Search for the cell housing the specified text and yield its [X, Y] center coordinate. 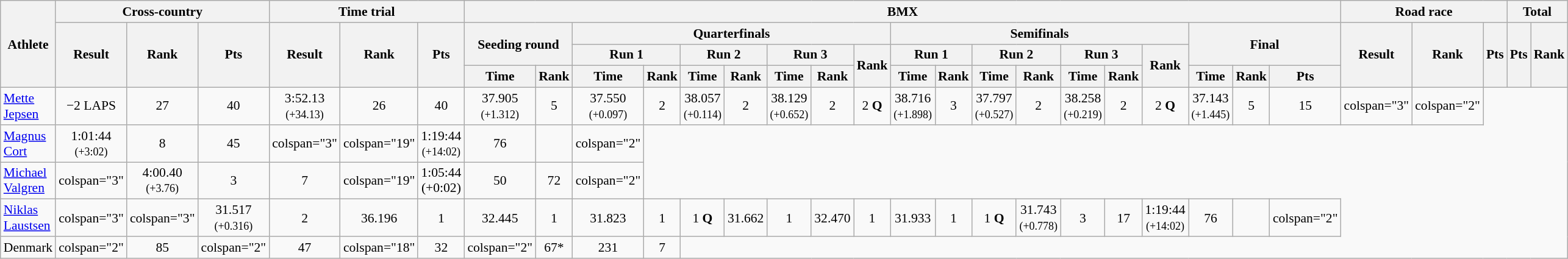
17 [1123, 218]
36.196 [379, 218]
31.743(+0.778) [1038, 218]
37.143(+1.445) [1211, 106]
Seeding round [518, 44]
Michael Valgren [28, 180]
231 [609, 247]
32 [441, 247]
Total [1537, 12]
15 [1305, 106]
67* [554, 247]
8 [162, 144]
32.445 [500, 218]
Cross-country [162, 12]
Quarterfinals [732, 34]
BMX [903, 12]
38.258(+0.219) [1083, 106]
Mette Jepsen [28, 106]
colspan="18" [379, 247]
37.550(+0.097) [609, 106]
37.905(+1.312) [500, 106]
Niklas Laustsen [28, 218]
31.662 [745, 218]
−2 LAPS [91, 106]
Magnus Cort [28, 144]
Final [1265, 44]
38.057(+0.114) [703, 106]
85 [162, 247]
47 [305, 247]
31.823 [609, 218]
37.797(+0.527) [994, 106]
31.933 [912, 218]
38.716(+1.898) [912, 106]
Semifinals [1039, 34]
32.470 [832, 218]
45 [234, 144]
3:52.13(+34.13) [305, 106]
50 [500, 180]
31.517(+0.316) [234, 218]
4:00.40(+3.76) [162, 180]
72 [554, 180]
27 [162, 106]
Time trial [367, 12]
38.129(+0.652) [789, 106]
Denmark [28, 247]
Road race [1424, 12]
1:05:44(+0:02) [441, 180]
26 [379, 106]
1:01:44(+3:02) [91, 144]
Athlete [28, 44]
